For the text-containing cell, return its midpoint in [X, Y] coordinate format. 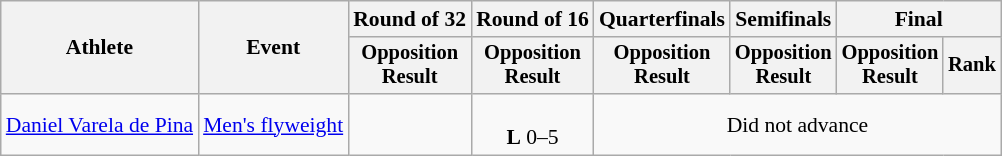
Quarterfinals [662, 19]
Did not advance [798, 124]
Daniel Varela de Pina [100, 124]
L 0–5 [532, 124]
Round of 32 [410, 19]
Rank [972, 66]
Round of 16 [532, 19]
Athlete [100, 48]
Semifinals [784, 19]
Final [919, 19]
Men's flyweight [273, 124]
Event [273, 48]
